Return the [X, Y] coordinate for the center point of the cell that contains the specified text.  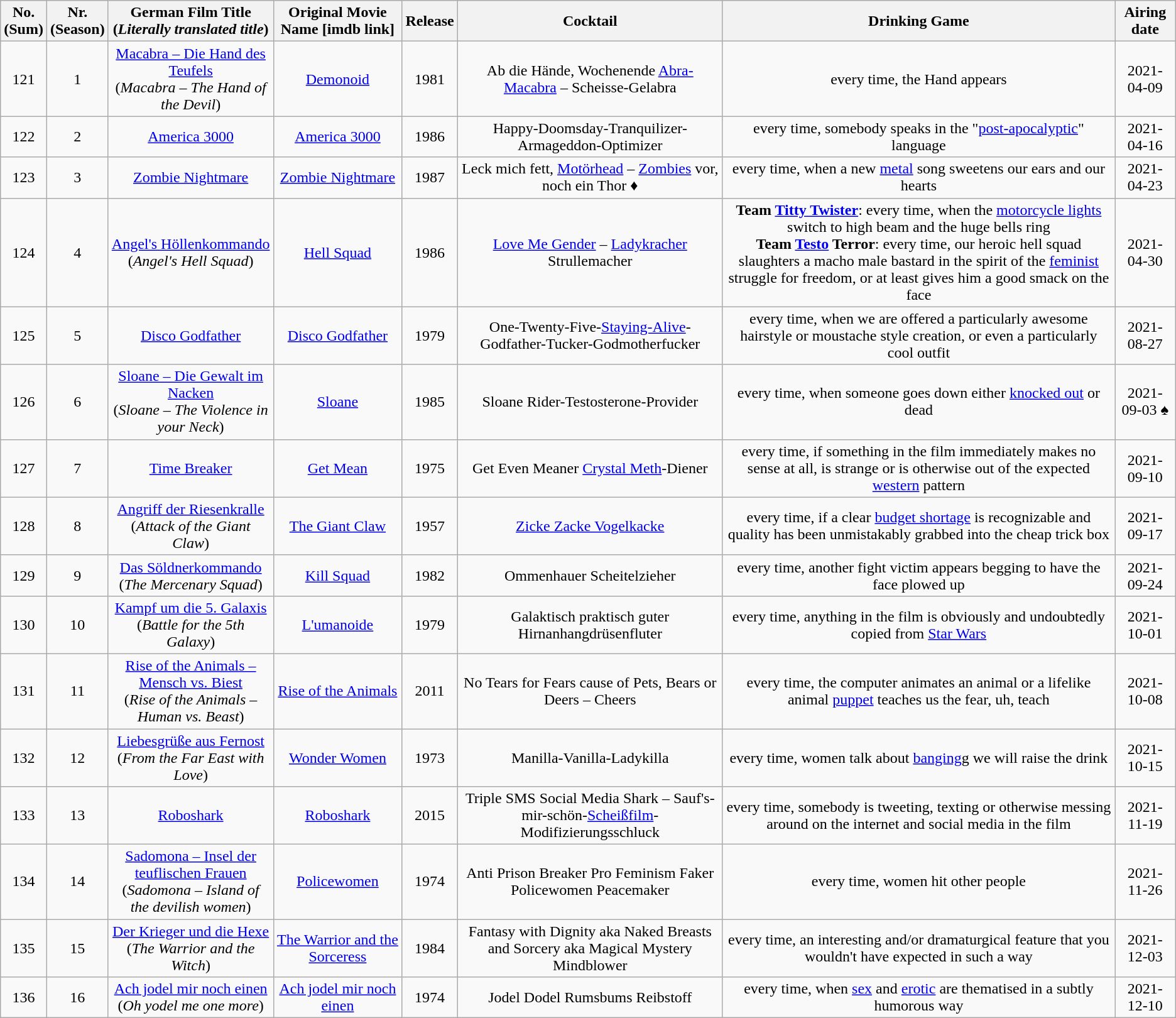
Get Mean [338, 468]
15 [77, 948]
Ach jodel mir noch einen(Oh yodel me one more) [191, 998]
121 [24, 79]
2021-09-24 [1145, 576]
Airing date [1145, 21]
10 [77, 625]
Jodel Dodel Rumsbums Reibstoff [590, 998]
every time, when we are offered a particularly awesome hairstyle or moustache style creation, or even a particularly cool outfit [918, 336]
134 [24, 882]
Liebesgrüße aus Fernost(From the Far East with Love) [191, 758]
6 [77, 402]
No.(Sum) [24, 21]
Der Krieger und die Hexe(The Warrior and the Witch) [191, 948]
One-Twenty-Five-Staying-Alive-Godfather-Tucker-Godmotherfucker [590, 336]
2021-09-17 [1145, 526]
Fantasy with Dignity aka Naked Breasts and Sorcery aka Magical Mystery Mindblower [590, 948]
1973 [430, 758]
Angel's Höllenkommando(Angel's Hell Squad) [191, 253]
2011 [430, 691]
every time, somebody speaks in the "post-apocalyptic" language [918, 137]
8 [77, 526]
Sloane Rider-Testosterone-Provider [590, 402]
125 [24, 336]
Cocktail [590, 21]
2021-04-09 [1145, 79]
Ommenhauer Scheitelzieher [590, 576]
2021-09-03 ♠ [1145, 402]
The Giant Claw [338, 526]
2021-04-16 [1145, 137]
Manilla-Vanilla-Ladykilla [590, 758]
Galaktisch praktisch guter Hirnanhangdrüsenfluter [590, 625]
Angriff der Riesenkralle(Attack of the Giant Claw) [191, 526]
Ach jodel mir noch einen [338, 998]
every time, women talk about bangingg we will raise the drink [918, 758]
Policewomen [338, 882]
Wonder Women [338, 758]
No Tears for Fears cause of Pets, Bears or Deers – Cheers [590, 691]
2021-11-26 [1145, 882]
126 [24, 402]
4 [77, 253]
every time, another fight victim appears begging to have the face plowed up [918, 576]
Sadomona – Insel der teuflischen Frauen(Sadomona – Island of the devilish women) [191, 882]
7 [77, 468]
16 [77, 998]
Rise of the Animals [338, 691]
1981 [430, 79]
2021-09-10 [1145, 468]
every time, anything in the film is obviously and undoubtedly copied from Star Wars [918, 625]
129 [24, 576]
Ab die Hände, Wochenende Abra-Macabra – Scheisse-Gelabra [590, 79]
124 [24, 253]
2 [77, 137]
2021-12-10 [1145, 998]
2021-11-19 [1145, 816]
1987 [430, 177]
1985 [430, 402]
Original Movie Name [imdb link] [338, 21]
Sloane – Die Gewalt im Nacken(Sloane – The Violence in your Neck) [191, 402]
Triple SMS Social Media Shark – Sauf's-mir-schön-Scheißfilm-Modifizierungsschluck [590, 816]
Demonoid [338, 79]
135 [24, 948]
12 [77, 758]
14 [77, 882]
Time Breaker [191, 468]
132 [24, 758]
Sloane [338, 402]
2021-10-01 [1145, 625]
every time, when someone goes down either knocked out or dead [918, 402]
Nr.(Season) [77, 21]
every time, women hit other people [918, 882]
1984 [430, 948]
The Warrior and the Sorceress [338, 948]
5 [77, 336]
2015 [430, 816]
every time, the computer animates an animal or a lifelike animal puppet teaches us the fear, uh, teach [918, 691]
128 [24, 526]
13 [77, 816]
2021-10-15 [1145, 758]
Love Me Gender – Ladykracher Strullemacher [590, 253]
1982 [430, 576]
9 [77, 576]
every time, the Hand appears [918, 79]
11 [77, 691]
2021-04-23 [1145, 177]
Macabra – Die Hand des Teufels(Macabra – The Hand of the Devil) [191, 79]
Happy-Doomsday-Tranquilizer-Armageddon-Optimizer [590, 137]
2021-04-30 [1145, 253]
Drinking Game [918, 21]
Get Even Meaner Crystal Meth-Diener [590, 468]
German Film Title (Literally translated title) [191, 21]
122 [24, 137]
Rise of the Animals – Mensch vs. Biest(Rise of the Animals – Human vs. Beast) [191, 691]
133 [24, 816]
3 [77, 177]
123 [24, 177]
L'umanoide [338, 625]
every time, when a new metal song sweetens our ears and our hearts [918, 177]
136 [24, 998]
Hell Squad [338, 253]
2021-12-03 [1145, 948]
1975 [430, 468]
every time, when sex and erotic are thematised in a subtly humorous way [918, 998]
Anti Prison Breaker Pro Feminism Faker Policewomen Peacemaker [590, 882]
130 [24, 625]
2021-08-27 [1145, 336]
Kill Squad [338, 576]
Kampf um die 5. Galaxis(Battle for the 5th Galaxy) [191, 625]
Leck mich fett, Motörhead – Zombies vor, noch ein Thor ♦ [590, 177]
1 [77, 79]
every time, an interesting and/or dramaturgical feature that you wouldn't have expected in such a way [918, 948]
1957 [430, 526]
Release [430, 21]
every time, if something in the film immediately makes no sense at all, is strange or is otherwise out of the expected western pattern [918, 468]
2021-10-08 [1145, 691]
127 [24, 468]
Zicke Zacke Vogelkacke [590, 526]
every time, somebody is tweeting, texting or otherwise messing around on the internet and social media in the film [918, 816]
every time, if a clear budget shortage is recognizable and quality has been unmistakably grabbed into the cheap trick box [918, 526]
Das Söldnerkommando(The Mercenary Squad) [191, 576]
131 [24, 691]
